For the text-containing cell, return its midpoint in (x, y) coordinate format. 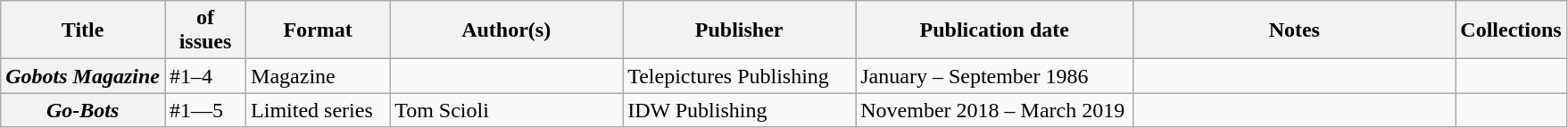
Tom Scioli (507, 110)
Publication date (994, 30)
#1—5 (205, 110)
Collections (1511, 30)
of issues (205, 30)
Title (83, 30)
#1–4 (205, 76)
Notes (1294, 30)
Limited series (318, 110)
Publisher (739, 30)
Gobots Magazine (83, 76)
Format (318, 30)
January – September 1986 (994, 76)
Author(s) (507, 30)
November 2018 – March 2019 (994, 110)
Go-Bots (83, 110)
IDW Publishing (739, 110)
Magazine (318, 76)
Telepictures Publishing (739, 76)
